Return the (x, y) coordinate for the center point of the cell that contains the specified text.  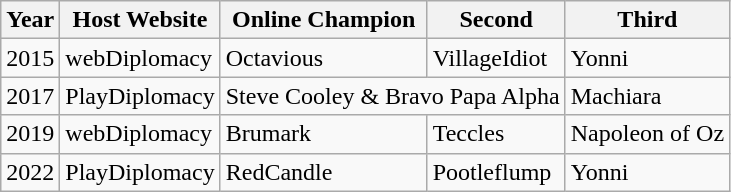
2022 (30, 172)
Online Champion (324, 20)
Brumark (324, 134)
Pootleflump (496, 172)
2015 (30, 58)
RedCandle (324, 172)
2019 (30, 134)
Teccles (496, 134)
Steve Cooley & Bravo Papa Alpha (392, 96)
2017 (30, 96)
VillageIdiot (496, 58)
Machiara (647, 96)
Second (496, 20)
Third (647, 20)
Year (30, 20)
Octavious (324, 58)
Host Website (140, 20)
Napoleon of Oz (647, 134)
